Extract the (x, y) coordinate from the center of the cell holding the provided text.  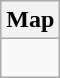
Map (30, 20)
